Identify which cell holds the provided text, then report its (X, Y) central coordinate. 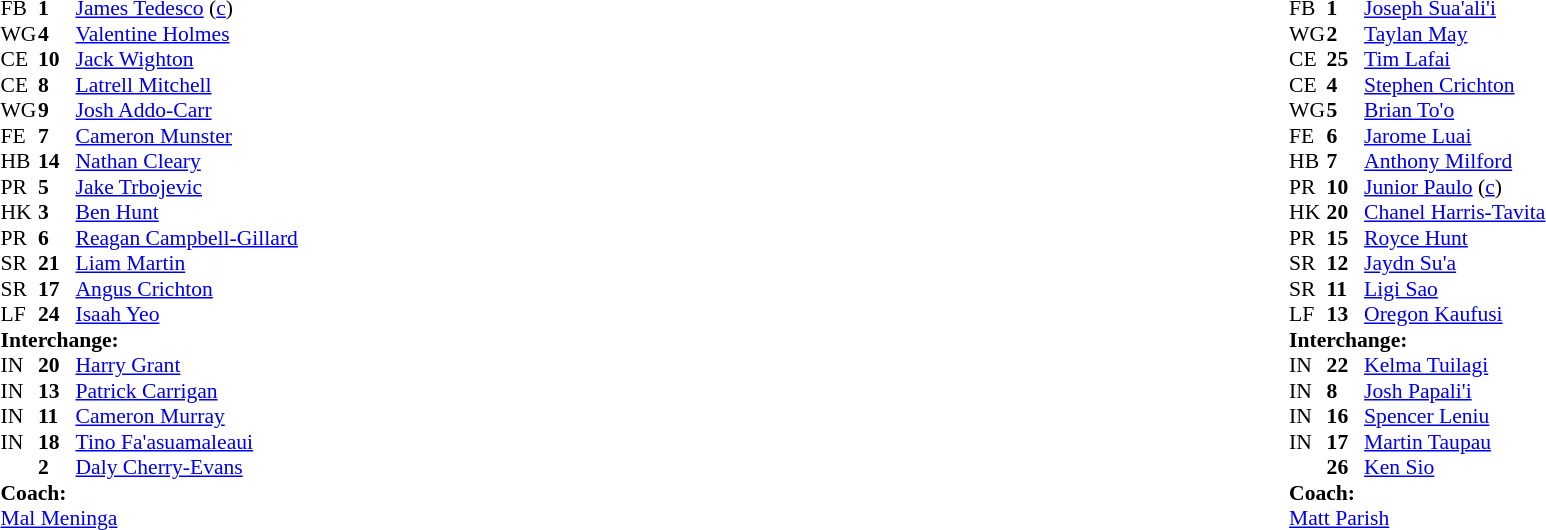
Valentine Holmes (187, 34)
Tim Lafai (1454, 59)
Cameron Murray (187, 417)
Stephen Crichton (1454, 85)
25 (1346, 59)
Oregon Kaufusi (1454, 315)
Chanel Harris-Tavita (1454, 213)
Taylan May (1454, 34)
Royce Hunt (1454, 238)
Latrell Mitchell (187, 85)
Spencer Leniu (1454, 417)
Daly Cherry-Evans (187, 467)
Kelma Tuilagi (1454, 365)
14 (57, 161)
9 (57, 111)
Ben Hunt (187, 213)
Angus Crichton (187, 289)
Josh Papali'i (1454, 391)
Patrick Carrigan (187, 391)
Martin Taupau (1454, 442)
Brian To'o (1454, 111)
Anthony Milford (1454, 161)
Jarome Luai (1454, 136)
Junior Paulo (c) (1454, 187)
16 (1346, 417)
24 (57, 315)
21 (57, 263)
12 (1346, 263)
Josh Addo-Carr (187, 111)
15 (1346, 238)
Isaah Yeo (187, 315)
Jack Wighton (187, 59)
22 (1346, 365)
18 (57, 442)
3 (57, 213)
Jake Trbojevic (187, 187)
Reagan Campbell-Gillard (187, 238)
Jaydn Su'a (1454, 263)
Liam Martin (187, 263)
Harry Grant (187, 365)
Nathan Cleary (187, 161)
Cameron Munster (187, 136)
26 (1346, 467)
Ken Sio (1454, 467)
Tino Fa'asuamaleaui (187, 442)
Ligi Sao (1454, 289)
